Determine the (x, y) coordinate at the center of the cell enclosing the given text.  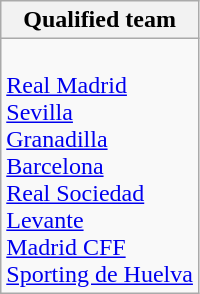
Qualified team (100, 20)
Real Madrid Sevilla Granadilla Barcelona Real Sociedad Levante Madrid CFF Sporting de Huelva (100, 166)
